Output the (x, y) coordinate of the center of the cell containing the given text.  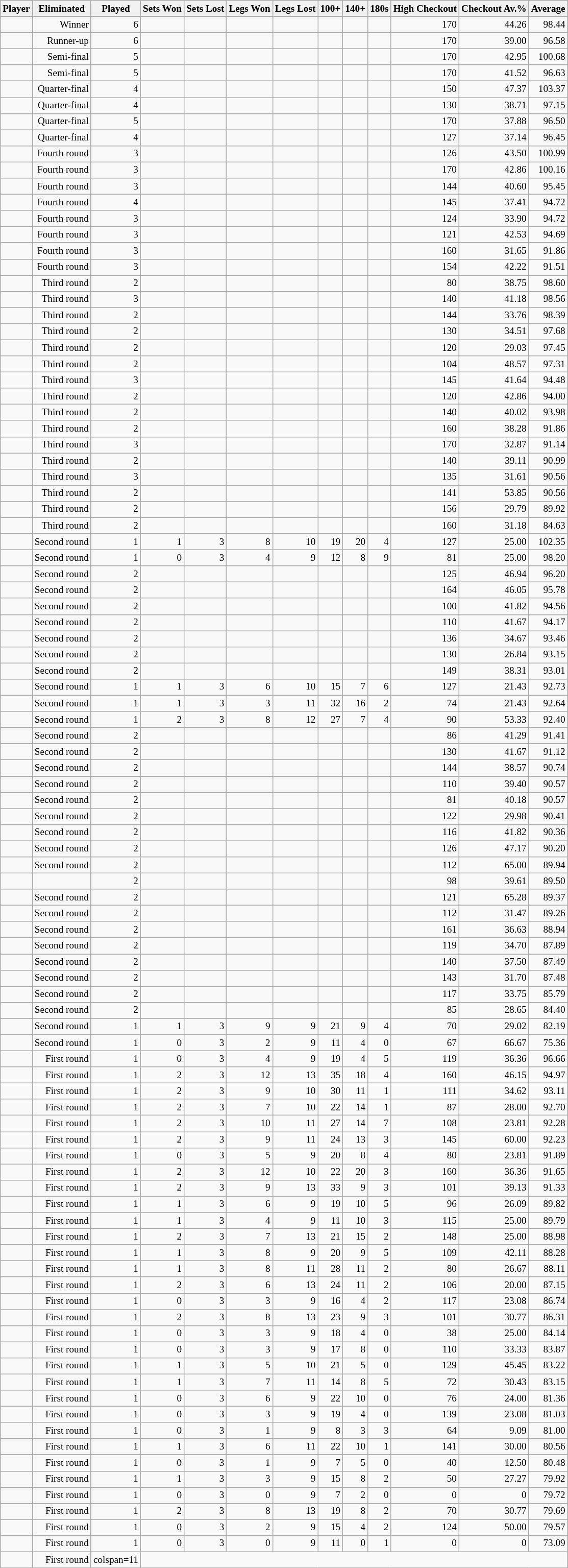
Legs Won (250, 9)
122 (425, 817)
97.68 (548, 331)
17 (331, 1350)
35 (331, 1075)
83.15 (548, 1382)
32 (331, 703)
87.48 (548, 978)
92.40 (548, 720)
98.60 (548, 283)
93.11 (548, 1091)
46.05 (494, 590)
100 (425, 606)
106 (425, 1285)
79.72 (548, 1495)
74 (425, 703)
60.00 (494, 1139)
High Checkout (425, 9)
87 (425, 1107)
129 (425, 1366)
79.92 (548, 1479)
Eliminated (61, 9)
39.00 (494, 41)
Sets Won (162, 9)
180s (380, 9)
92.64 (548, 703)
31.18 (494, 526)
41.64 (494, 380)
20.00 (494, 1285)
90.74 (548, 768)
83.87 (548, 1350)
38.31 (494, 671)
Played (115, 9)
12.50 (494, 1463)
37.41 (494, 202)
140+ (355, 9)
116 (425, 833)
81.36 (548, 1398)
100.99 (548, 154)
30.00 (494, 1447)
81.03 (548, 1414)
125 (425, 574)
28.00 (494, 1107)
38 (425, 1334)
Legs Lost (295, 9)
98 (425, 881)
91.14 (548, 445)
72 (425, 1382)
89.50 (548, 881)
87.15 (548, 1285)
91.33 (548, 1188)
33.75 (494, 994)
87.89 (548, 946)
39.13 (494, 1188)
100.16 (548, 170)
111 (425, 1091)
84.14 (548, 1334)
40.60 (494, 186)
96.50 (548, 122)
84.40 (548, 1010)
89.94 (548, 865)
98.39 (548, 316)
88.11 (548, 1269)
156 (425, 509)
42.95 (494, 57)
150 (425, 89)
91.12 (548, 752)
91.41 (548, 735)
94.17 (548, 623)
44.26 (494, 25)
65.28 (494, 897)
34.70 (494, 946)
46.94 (494, 574)
94.48 (548, 380)
89.79 (548, 1221)
Runner-up (61, 41)
76 (425, 1398)
42.53 (494, 235)
98.44 (548, 25)
29.79 (494, 509)
91.51 (548, 267)
33 (331, 1188)
34.62 (494, 1091)
89.92 (548, 509)
109 (425, 1253)
94.56 (548, 606)
45.45 (494, 1366)
80.48 (548, 1463)
75.36 (548, 1043)
94.69 (548, 235)
29.03 (494, 348)
26.67 (494, 1269)
29.02 (494, 1027)
93.98 (548, 413)
97.45 (548, 348)
90.36 (548, 833)
41.52 (494, 73)
28.65 (494, 1010)
90.41 (548, 817)
92.73 (548, 687)
96.20 (548, 574)
Average (548, 9)
164 (425, 590)
9.09 (494, 1431)
43.50 (494, 154)
30 (331, 1091)
102.35 (548, 542)
Checkout Av.% (494, 9)
38.28 (494, 429)
96.66 (548, 1059)
149 (425, 671)
81.00 (548, 1431)
64 (425, 1431)
Player (16, 9)
48.57 (494, 364)
65.00 (494, 865)
89.82 (548, 1204)
93.46 (548, 639)
39.11 (494, 461)
108 (425, 1124)
32.87 (494, 445)
94.97 (548, 1075)
95.78 (548, 590)
87.49 (548, 962)
85.79 (548, 994)
104 (425, 364)
53.85 (494, 493)
84.63 (548, 526)
37.88 (494, 122)
143 (425, 978)
103.37 (548, 89)
97.15 (548, 105)
31.70 (494, 978)
136 (425, 639)
67 (425, 1043)
95.45 (548, 186)
97.31 (548, 364)
39.40 (494, 784)
88.98 (548, 1237)
161 (425, 930)
31.61 (494, 477)
39.61 (494, 881)
92.23 (548, 1139)
96.63 (548, 73)
92.70 (548, 1107)
79.69 (548, 1511)
29.98 (494, 817)
86.31 (548, 1317)
33.33 (494, 1350)
79.57 (548, 1528)
85 (425, 1010)
135 (425, 477)
33.90 (494, 219)
42.22 (494, 267)
42.11 (494, 1253)
38.71 (494, 105)
91.65 (548, 1172)
24.00 (494, 1398)
148 (425, 1237)
83.22 (548, 1366)
38.75 (494, 283)
89.26 (548, 913)
92.28 (548, 1124)
73.09 (548, 1543)
91.89 (548, 1156)
90.99 (548, 461)
89.37 (548, 897)
37.50 (494, 962)
28 (331, 1269)
30.43 (494, 1382)
90 (425, 720)
40.18 (494, 800)
47.17 (494, 849)
94.00 (548, 396)
colspan=11 (115, 1560)
34.51 (494, 331)
100+ (331, 9)
100.68 (548, 57)
34.67 (494, 639)
31.65 (494, 251)
98.20 (548, 558)
139 (425, 1414)
82.19 (548, 1027)
66.67 (494, 1043)
96.58 (548, 41)
40.02 (494, 413)
115 (425, 1221)
41.18 (494, 299)
33.76 (494, 316)
80.56 (548, 1447)
90.20 (548, 849)
38.57 (494, 768)
46.15 (494, 1075)
40 (425, 1463)
37.14 (494, 138)
23 (331, 1317)
98.56 (548, 299)
47.37 (494, 89)
93.01 (548, 671)
36.63 (494, 930)
26.09 (494, 1204)
88.28 (548, 1253)
86.74 (548, 1301)
96 (425, 1204)
154 (425, 267)
26.84 (494, 655)
50 (425, 1479)
50.00 (494, 1528)
31.47 (494, 913)
86 (425, 735)
53.33 (494, 720)
Winner (61, 25)
96.45 (548, 138)
41.29 (494, 735)
27.27 (494, 1479)
Sets Lost (205, 9)
88.94 (548, 930)
93.15 (548, 655)
